Determine the [X, Y] coordinate at the center of the cell enclosing the given text.  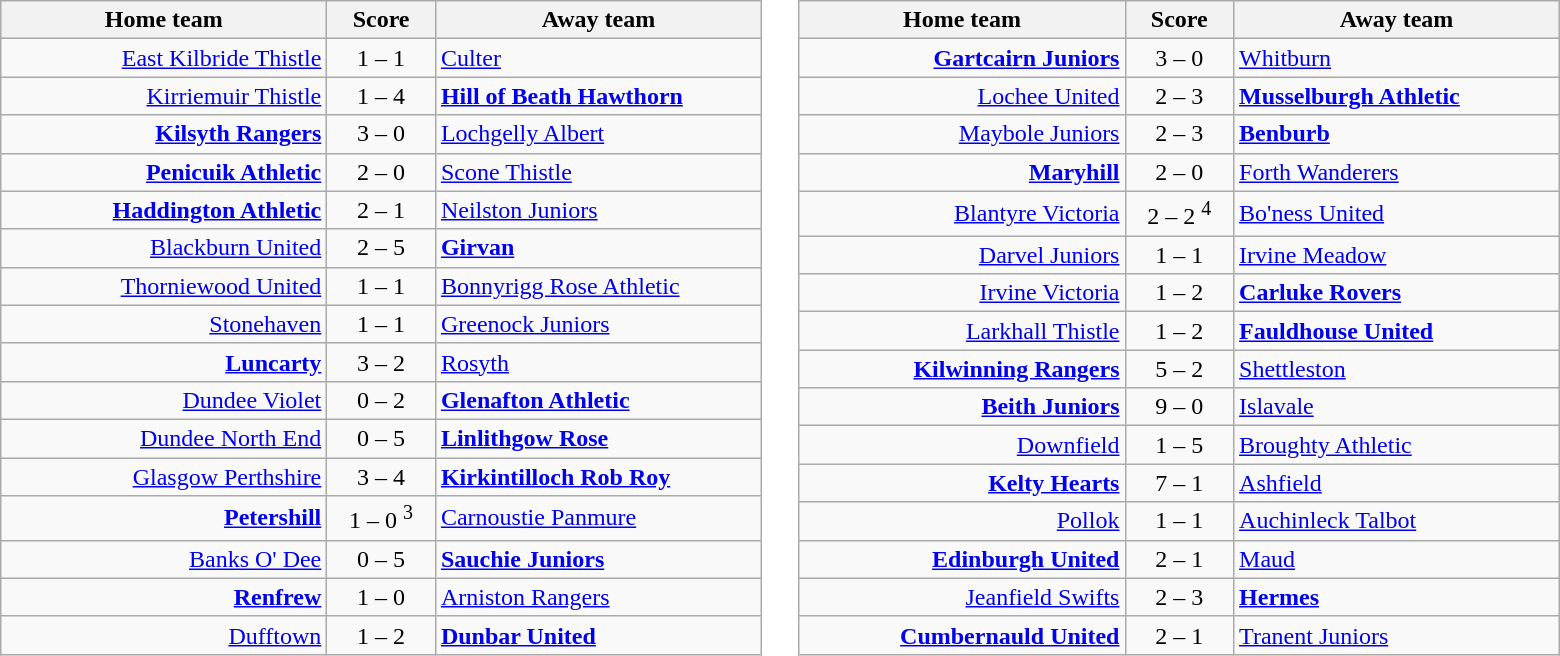
Neilston Juniors [598, 210]
Edinburgh United [962, 559]
Auchinleck Talbot [1397, 521]
Musselburgh Athletic [1397, 96]
Carnoustie Panmure [598, 518]
Maud [1397, 559]
Scone Thistle [598, 172]
Luncarty [164, 362]
Ashfield [1397, 483]
2 – 2 4 [1180, 214]
Thorniewood United [164, 286]
East Kilbride Thistle [164, 58]
Jeanfield Swifts [962, 597]
Gartcairn Juniors [962, 58]
Broughty Athletic [1397, 445]
1 – 4 [382, 96]
Dundee Violet [164, 400]
Girvan [598, 248]
Hermes [1397, 597]
Sauchie Juniors [598, 559]
Lochee United [962, 96]
1 – 0 3 [382, 518]
5 – 2 [1180, 369]
Linlithgow Rose [598, 438]
Kirriemuir Thistle [164, 96]
Dufftown [164, 635]
Stonehaven [164, 324]
7 – 1 [1180, 483]
Bonnyrigg Rose Athletic [598, 286]
Glasgow Perthshire [164, 477]
Kilwinning Rangers [962, 369]
Shettleston [1397, 369]
1 – 5 [1180, 445]
Downfield [962, 445]
Dunbar United [598, 635]
Larkhall Thistle [962, 331]
9 – 0 [1180, 407]
Kirkintilloch Rob Roy [598, 477]
Forth Wanderers [1397, 172]
Cumbernauld United [962, 635]
Rosyth [598, 362]
Irvine Victoria [962, 293]
Maryhill [962, 172]
Kilsyth Rangers [164, 134]
Fauldhouse United [1397, 331]
Greenock Juniors [598, 324]
Kelty Hearts [962, 483]
Whitburn [1397, 58]
Benburb [1397, 134]
Lochgelly Albert [598, 134]
Tranent Juniors [1397, 635]
Petershill [164, 518]
Darvel Juniors [962, 255]
Irvine Meadow [1397, 255]
Blantyre Victoria [962, 214]
Islavale [1397, 407]
2 – 5 [382, 248]
Haddington Athletic [164, 210]
Arniston Rangers [598, 597]
Maybole Juniors [962, 134]
Beith Juniors [962, 407]
Blackburn United [164, 248]
Dundee North End [164, 438]
0 – 2 [382, 400]
Penicuik Athletic [164, 172]
Bo'ness United [1397, 214]
Glenafton Athletic [598, 400]
Pollok [962, 521]
1 – 0 [382, 597]
Culter [598, 58]
Renfrew [164, 597]
Carluke Rovers [1397, 293]
3 – 4 [382, 477]
Hill of Beath Hawthorn [598, 96]
3 – 2 [382, 362]
Banks O' Dee [164, 559]
